Output the [x, y] coordinate of the center of the cell containing the given text.  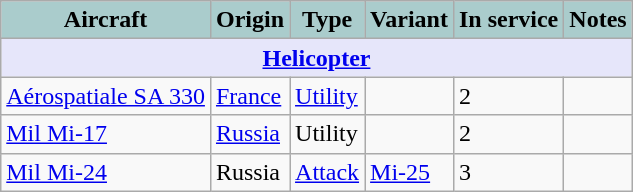
Mi-25 [410, 172]
Origin [250, 20]
3 [508, 172]
Variant [410, 20]
Mil Mi-24 [106, 172]
France [250, 96]
Attack [328, 172]
Aérospatiale SA 330 [106, 96]
Notes [598, 20]
Type [328, 20]
Aircraft [106, 20]
In service [508, 20]
Helicopter [316, 58]
Mil Mi-17 [106, 134]
